Extract the (x, y) coordinate from the center of the cell holding the provided text.  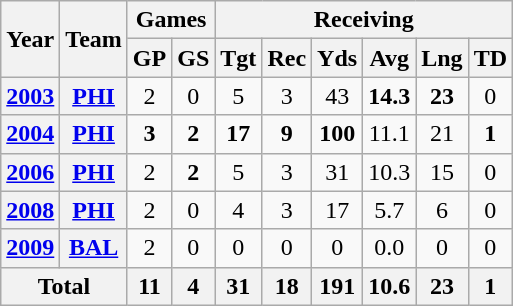
6 (442, 210)
10.6 (390, 286)
14.3 (390, 96)
100 (338, 134)
Rec (287, 58)
2004 (30, 134)
15 (442, 172)
5.7 (390, 210)
Lng (442, 58)
18 (287, 286)
GP (149, 58)
2008 (30, 210)
9 (287, 134)
Total (64, 286)
11.1 (390, 134)
Avg (390, 58)
0.0 (390, 248)
2009 (30, 248)
Yds (338, 58)
Tgt (238, 58)
TD (490, 58)
10.3 (390, 172)
191 (338, 286)
Year (30, 39)
2006 (30, 172)
GS (194, 58)
21 (442, 134)
Receiving (364, 20)
Games (170, 20)
43 (338, 96)
Team (94, 39)
11 (149, 286)
2003 (30, 96)
BAL (94, 248)
